Return the (X, Y) coordinate for the center point of the cell that contains the specified text.  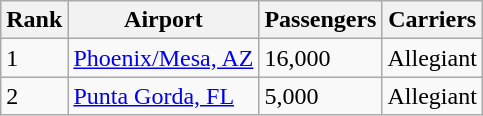
16,000 (320, 58)
Carriers (432, 20)
Airport (164, 20)
5,000 (320, 96)
1 (34, 58)
Punta Gorda, FL (164, 96)
Rank (34, 20)
Phoenix/Mesa, AZ (164, 58)
Passengers (320, 20)
2 (34, 96)
